Return [X, Y] of the center of cell containing provided text 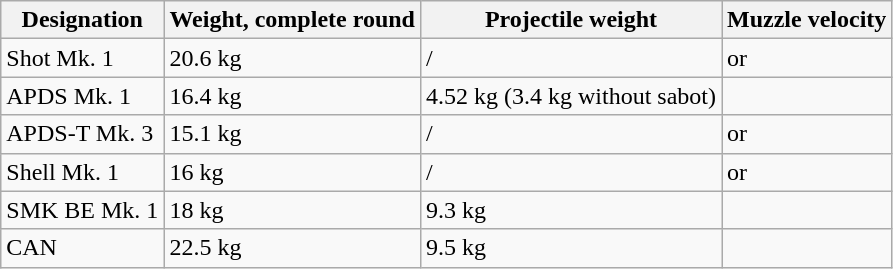
16.4 kg [292, 96]
CAN [82, 248]
APDS Mk. 1 [82, 96]
Muzzle velocity [807, 20]
18 kg [292, 210]
Weight, complete round [292, 20]
15.1 kg [292, 134]
9.5 kg [570, 248]
Shell Mk. 1 [82, 172]
Designation [82, 20]
Projectile weight [570, 20]
22.5 kg [292, 248]
SMK BE Mk. 1 [82, 210]
APDS-T Mk. 3 [82, 134]
Shot Mk. 1 [82, 58]
4.52 kg (3.4 kg without sabot) [570, 96]
16 kg [292, 172]
9.3 kg [570, 210]
20.6 kg [292, 58]
